Determine the [X, Y] coordinate at the center of the cell enclosing the given text.  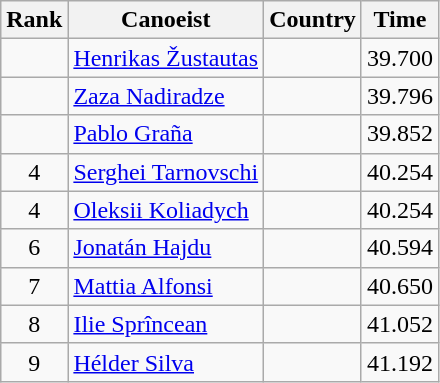
40.650 [400, 286]
9 [34, 362]
6 [34, 248]
Mattia Alfonsi [166, 286]
Henrikas Žustautas [166, 58]
Hélder Silva [166, 362]
39.852 [400, 134]
41.192 [400, 362]
39.796 [400, 96]
Pablo Graña [166, 134]
Country [313, 20]
40.594 [400, 248]
Zaza Nadiradze [166, 96]
Serghei Tarnovschi [166, 172]
39.700 [400, 58]
Time [400, 20]
8 [34, 324]
Canoeist [166, 20]
Ilie Sprîncean [166, 324]
Jonatán Hajdu [166, 248]
41.052 [400, 324]
Oleksii Koliadych [166, 210]
7 [34, 286]
Rank [34, 20]
